For the text-containing cell, return its midpoint in [x, y] coordinate format. 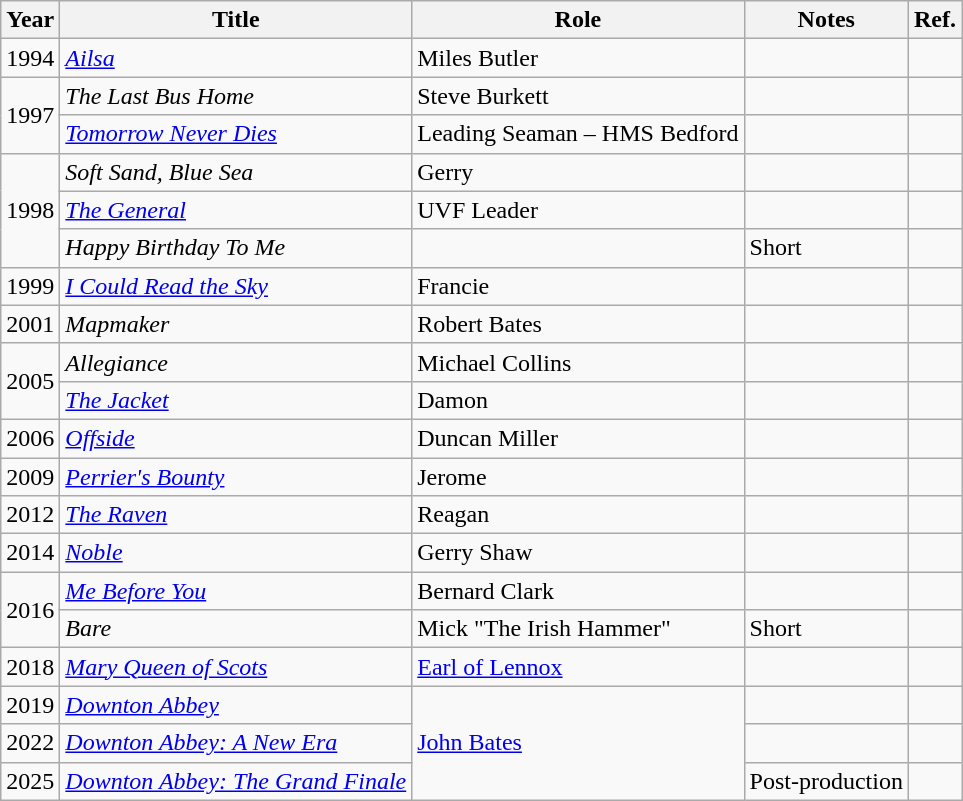
Notes [826, 20]
2005 [30, 381]
Francie [578, 286]
Downton Abbey [236, 705]
Allegiance [236, 362]
1997 [30, 115]
Perrier's Bounty [236, 477]
Mick "The Irish Hammer" [578, 629]
1994 [30, 58]
Title [236, 20]
Year [30, 20]
Duncan Miller [578, 438]
2001 [30, 324]
Noble [236, 553]
Jerome [578, 477]
2012 [30, 515]
Mapmaker [236, 324]
UVF Leader [578, 210]
Role [578, 20]
2022 [30, 743]
1998 [30, 210]
Ailsa [236, 58]
Earl of Lennox [578, 667]
Ref. [934, 20]
Mary Queen of Scots [236, 667]
Post-production [826, 781]
The Last Bus Home [236, 96]
Leading Seaman – HMS Bedford [578, 134]
2016 [30, 610]
Bernard Clark [578, 591]
Soft Sand, Blue Sea [236, 172]
Damon [578, 400]
The Jacket [236, 400]
2014 [30, 553]
Steve Burkett [578, 96]
2018 [30, 667]
Downton Abbey: A New Era [236, 743]
Miles Butler [578, 58]
2019 [30, 705]
1999 [30, 286]
Tomorrow Never Dies [236, 134]
Happy Birthday To Me [236, 248]
The Raven [236, 515]
Michael Collins [578, 362]
I Could Read the Sky [236, 286]
Robert Bates [578, 324]
John Bates [578, 743]
Offside [236, 438]
2006 [30, 438]
Downton Abbey: The Grand Finale [236, 781]
Reagan [578, 515]
Gerry Shaw [578, 553]
2025 [30, 781]
2009 [30, 477]
Me Before You [236, 591]
Gerry [578, 172]
The General [236, 210]
Bare [236, 629]
